Capture the cell that displays the provided text and extract its [X, Y] central coordinate. 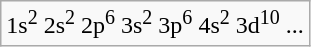
1s2 2s2 2p6 3s2 3p6 4s2 3d10 ... [156, 24]
